Detect which cell encompasses the target text, then output its [X, Y] center coordinate. 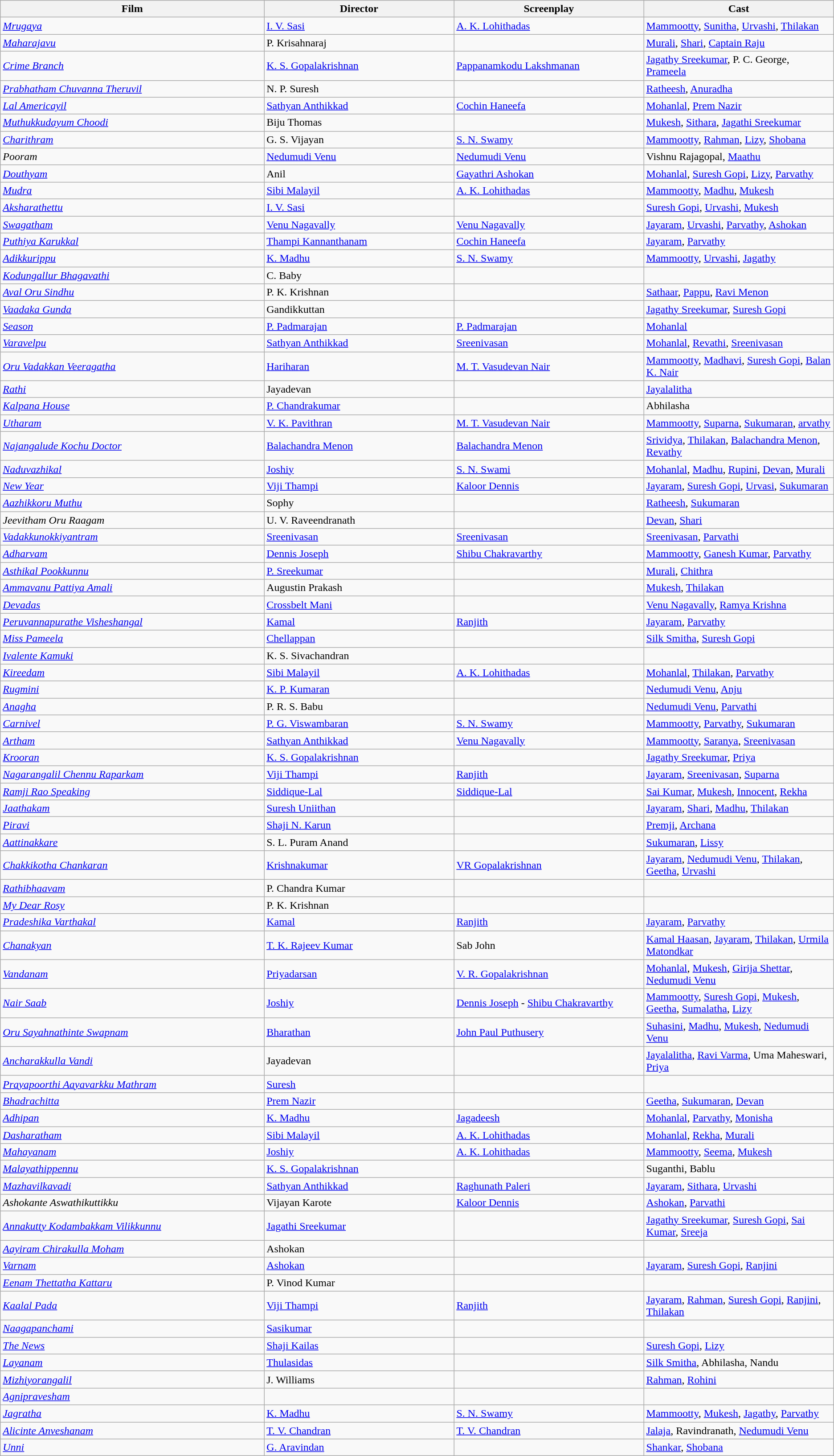
Jagadeesh [549, 1118]
Mohanlal, Parvathy, Monisha [739, 1118]
Mohanlal, Suresh Gopi, Lizy, Parvathy [739, 173]
Kireedam [132, 673]
Mammootty, Seema, Mukesh [739, 1152]
Suresh Gopi, Lizy [739, 1345]
Biju Thomas [359, 123]
VR Gopalakrishnan [549, 865]
Swagatham [132, 224]
Shaji N. Karun [359, 825]
Ratheesh, Sukumaran [739, 503]
Director [359, 9]
Venu Nagavally, Ramya Krishna [739, 605]
Dasharatham [132, 1135]
Premji, Archana [739, 825]
P. Chandrakumar [359, 406]
Silk Smitha, Abhilasha, Nandu [739, 1362]
Mammootty, Rahman, Lizy, Shobana [739, 139]
Bharathan [359, 1032]
Aval Oru Sindhu [132, 292]
V. K. Pavithran [359, 423]
Artham [132, 740]
Mahayanam [132, 1152]
Jagathy Sreekumar, P. C. George, Prameela [739, 66]
P. Krisahnaraj [359, 43]
Nedumudi Venu, Parvathi [739, 706]
Sab John [549, 945]
Mohanlal, Rekha, Murali [739, 1135]
T. K. Rajeev Kumar [359, 945]
New Year [132, 486]
Aayiram Chirakulla Moham [132, 1249]
Shibu Chakravarthy [549, 554]
Vandanam [132, 974]
Puthiya Karukkal [132, 242]
Jayaram, Shari, Madhu, Thilakan [739, 808]
Naagapanchami [132, 1329]
Raghunath Paleri [549, 1186]
Kaalal Pada [132, 1306]
Jalaja, Ravindranath, Nedumudi Venu [739, 1430]
Rathibhaavam [132, 888]
P. Sreekumar [359, 571]
K. S. Sivachandran [359, 656]
Shaji Kailas [359, 1345]
Silk Smitha, Suresh Gopi [739, 639]
C. Baby [359, 275]
Anagha [132, 706]
Pradeshika Varthakal [132, 922]
Adhipan [132, 1118]
Varnam [132, 1266]
Jayaram, Suresh Gopi, Ranjini [739, 1266]
Mukesh, Thilakan [739, 588]
Vishnu Rajagopal, Maathu [739, 156]
Jaathakam [132, 808]
Mohanlal, Mukesh, Girija Shettar, Nedumudi Venu [739, 974]
Sreenivasan, Parvathi [739, 537]
Jayalalitha, Ravi Varma, Uma Maheswari, Priya [739, 1061]
Murali, Chithra [739, 571]
Thulasidas [359, 1362]
Najangalude Kochu Doctor [132, 446]
John Paul Puthusery [549, 1032]
Rugmini [132, 689]
Muthukkudayum Choodi [132, 123]
S. L. Puram Anand [359, 842]
Aattinakkare [132, 842]
Sai Kumar, Mukesh, Innocent, Rekha [739, 791]
Rahman, Rohini [739, 1379]
Jayaram, Nedumudi Venu, Thilakan, Geetha, Urvashi [739, 865]
Srividya, Thilakan, Balachandra Menon, Revathy [739, 446]
Mammootty, Urvashi, Jagathy [739, 258]
Sophy [359, 503]
Crime Branch [132, 66]
Jagathy Sreekumar, Suresh Gopi, Sai Kumar, Sreeja [739, 1226]
My Dear Rosy [132, 905]
Kodungallur Bhagavathi [132, 275]
Vijayan Karote [359, 1203]
Mohanlal, Revathi, Sreenivasan [739, 343]
Murali, Shari, Captain Raju [739, 43]
Mammootty, Parvathy, Sukumaran [739, 723]
Hariharan [359, 366]
Mammootty, Suparna, Sukumaran, arvathy [739, 423]
Cast [739, 9]
Piravi [132, 825]
Lal Americayil [132, 106]
Alicinte Anveshanam [132, 1430]
Jayaram, Suresh Gopi, Urvasi, Sukumaran [739, 486]
J. Williams [359, 1379]
Suresh Gopi, Urvashi, Mukesh [739, 207]
Augustin Prakash [359, 588]
Mohanlal, Prem Nazir [739, 106]
N. P. Suresh [359, 89]
Utharam [132, 423]
Varavelpu [132, 343]
Anil [359, 173]
Chanakyan [132, 945]
Kalpana House [132, 406]
Ramji Rao Speaking [132, 791]
Asthikal Pookkunnu [132, 571]
Adharvam [132, 554]
Priyadarsan [359, 974]
Nair Saab [132, 1003]
Jagathy Sreekumar, Suresh Gopi [739, 309]
Sathaar, Pappu, Ravi Menon [739, 292]
Pappanamkodu Lakshmanan [549, 66]
Adikkurippu [132, 258]
Annakutty Kodambakkam Vilikkunnu [132, 1226]
Nedumudi Venu, Anju [739, 689]
Ratheesh, Anuradha [739, 89]
P. G. Viswambaran [359, 723]
Jayaram, Sreenivasan, Suparna [739, 774]
The News [132, 1345]
Suganthi, Bablu [739, 1169]
Shankar, Shobana [739, 1448]
P. Chandra Kumar [359, 888]
P. R. S. Babu [359, 706]
Suresh [359, 1084]
Chellappan [359, 639]
G. Aravindan [359, 1448]
V. R. Gopalakrishnan [549, 974]
Jayalalitha [739, 389]
Nagarangalil Chennu Raparkam [132, 774]
Mammootty, Ganesh Kumar, Parvathy [739, 554]
Gayathri Ashokan [549, 173]
Mazhavilkavadi [132, 1186]
Abhilasha [739, 406]
Douthyam [132, 173]
Mammootty, Suresh Gopi, Mukesh, Geetha, Sumalatha, Lizy [739, 1003]
Dennis Joseph [359, 554]
Peruvannapurathe Visheshangal [132, 622]
Krishnakumar [359, 865]
Jayaram, Rahman, Suresh Gopi, Ranjini, Thilakan [739, 1306]
Carnivel [132, 723]
Oru Vadakkan Veeragatha [132, 366]
Jeevitham Oru Raagam [132, 520]
Ammavanu Pattiya Amali [132, 588]
P. Vinod Kumar [359, 1283]
S. N. Swami [549, 469]
Jayaram, Sithara, Urvashi [739, 1186]
Malayathippennu [132, 1169]
Mammootty, Saranya, Sreenivasan [739, 740]
Dennis Joseph - Shibu Chakravarthy [549, 1003]
Charithram [132, 139]
Maharajavu [132, 43]
Sasikumar [359, 1329]
Rathi [132, 389]
Ashokan, Parvathi [739, 1203]
Krooran [132, 757]
G. S. Vijayan [359, 139]
Jagathi Sreekumar [359, 1226]
Ashokante Aswathikuttikku [132, 1203]
Mrugaya [132, 26]
Mammootty, Sunitha, Urvashi, Thilakan [739, 26]
Chakkikotha Chankaran [132, 865]
Unni [132, 1448]
Season [132, 326]
Miss Pameela [132, 639]
Geetha, Sukumaran, Devan [739, 1101]
Prabhatham Chuvanna Theruvil [132, 89]
Mukesh, Sithara, Jagathi Sreekumar [739, 123]
Aksharathettu [132, 207]
Pooram [132, 156]
Prem Nazir [359, 1101]
Thampi Kannanthanam [359, 242]
Prayapoorthi Aayavarkku Mathram [132, 1084]
Naduvazhikal [132, 469]
Mohanlal, Thilakan, Parvathy [739, 673]
Crossbelt Mani [359, 605]
Mammootty, Mukesh, Jagathy, Parvathy [739, 1413]
Devadas [132, 605]
Gandikkuttan [359, 309]
Oru Sayahnathinte Swapnam [132, 1032]
Mammootty, Madhavi, Suresh Gopi, Balan K. Nair [739, 366]
Vadakkunokkiyantram [132, 537]
Mammootty, Madhu, Mukesh [739, 190]
Film [132, 9]
Kamal Haasan, Jayaram, Thilakan, Urmila Matondkar [739, 945]
Jagratha [132, 1413]
Mohanlal [739, 326]
Jayaram, Urvashi, Parvathy, Ashokan [739, 224]
Vaadaka Gunda [132, 309]
Mudra [132, 190]
Ivalente Kamuki [132, 656]
Suhasini, Madhu, Mukesh, Nedumudi Venu [739, 1032]
U. V. Raveendranath [359, 520]
Eenam Thettatha Kattaru [132, 1283]
Suresh Uniithan [359, 808]
Aazhikkoru Muthu [132, 503]
Screenplay [549, 9]
Layanam [132, 1362]
Mizhiyorangalil [132, 1379]
Bhadrachitta [132, 1101]
Devan, Shari [739, 520]
Agnipravesham [132, 1396]
Mohanlal, Madhu, Rupini, Devan, Murali [739, 469]
Jagathy Sreekumar, Priya [739, 757]
Sukumaran, Lissy [739, 842]
Ancharakkulla Vandi [132, 1061]
K. P. Kumaran [359, 689]
